Output the [X, Y] coordinate of the center of the cell containing the given text.  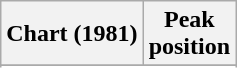
Peakposition [189, 34]
Chart (1981) [72, 34]
